Determine the (x, y) coordinate at the center of the cell enclosing the given text.  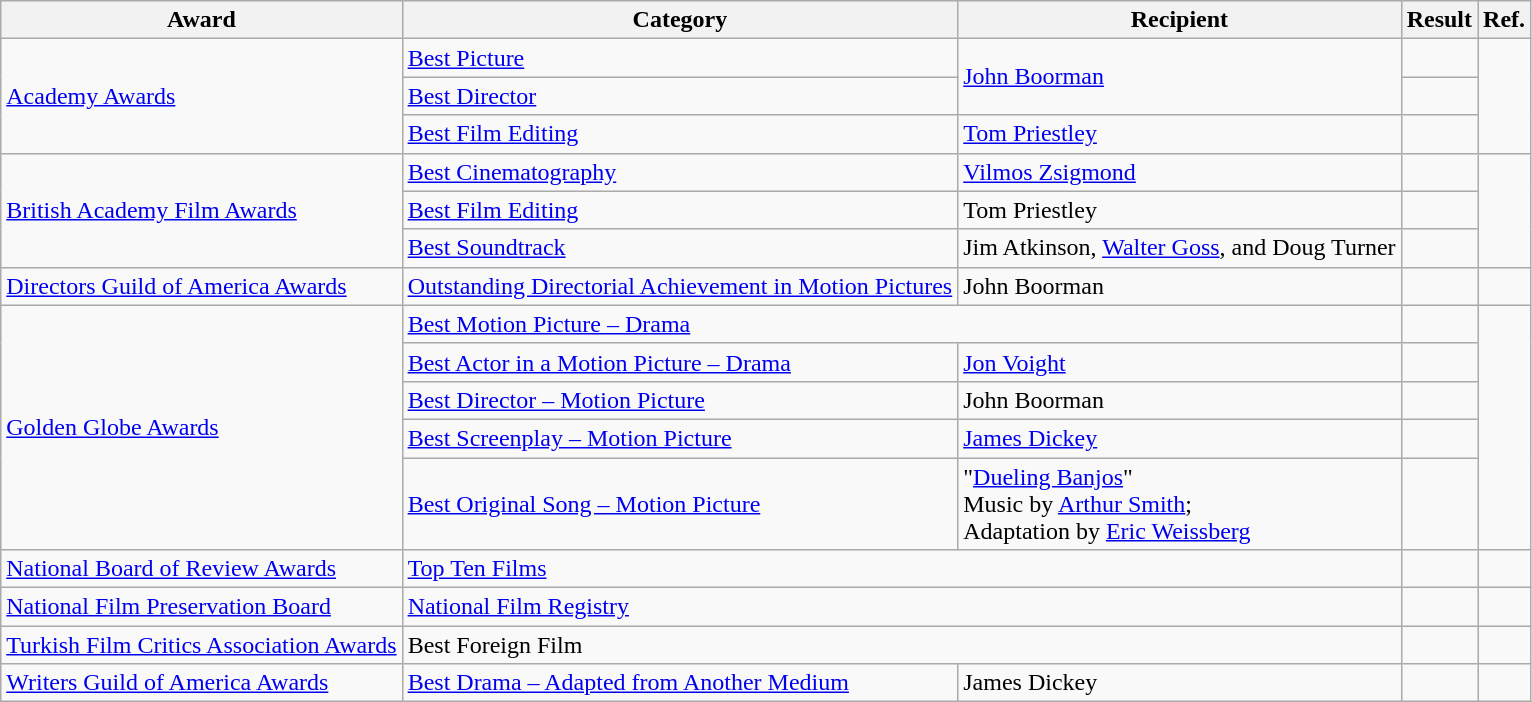
British Academy Film Awards (202, 210)
Outstanding Directorial Achievement in Motion Pictures (680, 286)
Turkish Film Critics Association Awards (202, 645)
Best Cinematography (680, 172)
Best Drama – Adapted from Another Medium (680, 683)
Writers Guild of America Awards (202, 683)
Best Soundtrack (680, 248)
Best Director – Motion Picture (680, 400)
Best Screenplay – Motion Picture (680, 438)
Vilmos Zsigmond (1180, 172)
"Dueling Banjos" Music by Arthur Smith; Adaptation by Eric Weissberg (1180, 504)
Recipient (1180, 20)
National Film Registry (902, 607)
Result (1439, 20)
Academy Awards (202, 96)
National Board of Review Awards (202, 569)
Directors Guild of America Awards (202, 286)
Best Picture (680, 58)
Golden Globe Awards (202, 427)
National Film Preservation Board (202, 607)
Jon Voight (1180, 362)
Best Actor in a Motion Picture – Drama (680, 362)
Award (202, 20)
Best Original Song – Motion Picture (680, 504)
Ref. (1504, 20)
Top Ten Films (902, 569)
Best Foreign Film (902, 645)
Best Director (680, 96)
Jim Atkinson, Walter Goss, and Doug Turner (1180, 248)
Best Motion Picture – Drama (902, 324)
Category (680, 20)
